Output the (X, Y) coordinate of the center of the cell containing the given text.  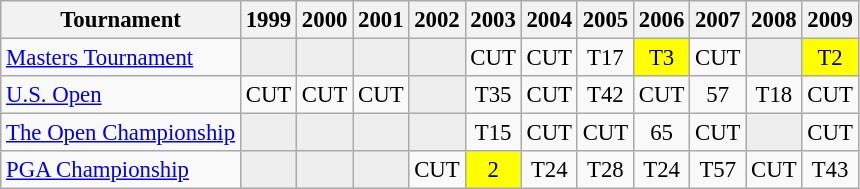
T2 (830, 58)
2 (493, 170)
2008 (774, 20)
T28 (605, 170)
2006 (661, 20)
2002 (437, 20)
T42 (605, 95)
T35 (493, 95)
T43 (830, 170)
T17 (605, 58)
57 (718, 95)
Tournament (121, 20)
T18 (774, 95)
1999 (268, 20)
T3 (661, 58)
T57 (718, 170)
65 (661, 133)
2001 (381, 20)
2009 (830, 20)
2003 (493, 20)
Masters Tournament (121, 58)
2004 (549, 20)
2007 (718, 20)
T15 (493, 133)
2000 (325, 20)
The Open Championship (121, 133)
PGA Championship (121, 170)
2005 (605, 20)
U.S. Open (121, 95)
